For the text-containing cell, return its midpoint in (x, y) coordinate format. 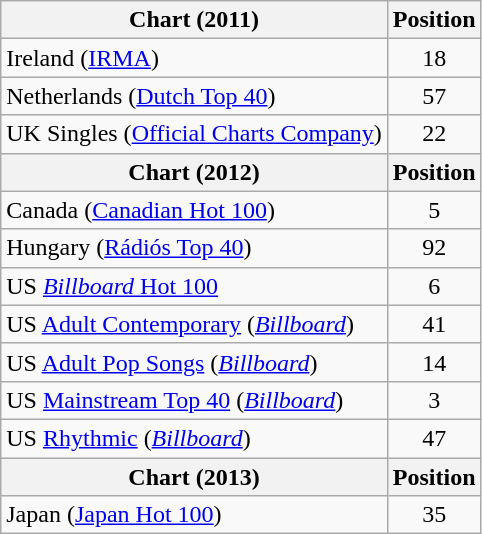
18 (434, 58)
3 (434, 400)
14 (434, 362)
Chart (2011) (194, 20)
47 (434, 438)
US Adult Pop Songs (Billboard) (194, 362)
22 (434, 134)
5 (434, 210)
US Mainstream Top 40 (Billboard) (194, 400)
Hungary (Rádiós Top 40) (194, 248)
Japan (Japan Hot 100) (194, 515)
35 (434, 515)
Chart (2012) (194, 172)
Netherlands (Dutch Top 40) (194, 96)
Ireland (IRMA) (194, 58)
UK Singles (Official Charts Company) (194, 134)
41 (434, 324)
Canada (Canadian Hot 100) (194, 210)
US Rhythmic (Billboard) (194, 438)
US Billboard Hot 100 (194, 286)
92 (434, 248)
6 (434, 286)
Chart (2013) (194, 477)
US Adult Contemporary (Billboard) (194, 324)
57 (434, 96)
